Return the [x, y] coordinate for the center point of the cell that contains the specified text.  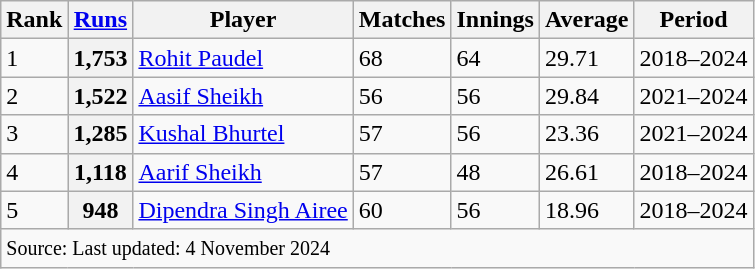
1,522 [100, 96]
1 [34, 58]
Player [243, 20]
29.71 [586, 58]
Dipendra Singh Airee [243, 210]
26.61 [586, 172]
1,285 [100, 134]
1,118 [100, 172]
68 [402, 58]
Runs [100, 20]
2 [34, 96]
48 [495, 172]
Kushal Bhurtel [243, 134]
1,753 [100, 58]
3 [34, 134]
Rank [34, 20]
Aasif Sheikh [243, 96]
Aarif Sheikh [243, 172]
60 [402, 210]
18.96 [586, 210]
64 [495, 58]
29.84 [586, 96]
948 [100, 210]
Matches [402, 20]
Period [694, 20]
Source: Last updated: 4 November 2024 [377, 248]
Average [586, 20]
23.36 [586, 134]
Rohit Paudel [243, 58]
Innings [495, 20]
5 [34, 210]
4 [34, 172]
